Determine the (X, Y) coordinate at the center of the cell enclosing the given text.  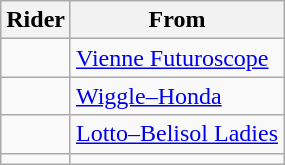
Vienne Futuroscope (176, 58)
Lotto–Belisol Ladies (176, 134)
Wiggle–Honda (176, 96)
Rider (36, 20)
From (176, 20)
